Output the (x, y) coordinate of the center of the cell containing the given text.  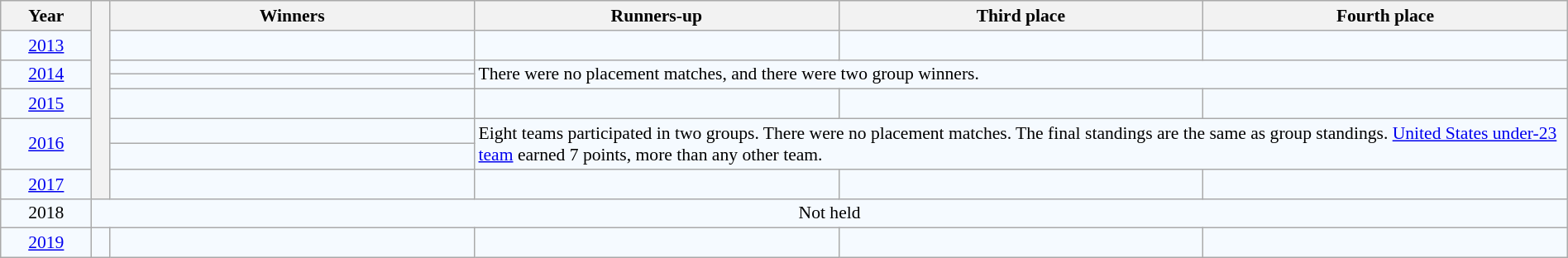
2016 (46, 144)
2014 (46, 74)
Not held (829, 213)
Fourth place (1386, 16)
2019 (46, 243)
Runners-up (657, 16)
Year (46, 16)
2017 (46, 184)
Third place (1021, 16)
Winners (293, 16)
2018 (46, 213)
2015 (46, 104)
2013 (46, 45)
There were no placement matches, and there were two group winners. (1021, 74)
